Search for the cell housing the specified text and yield its [x, y] center coordinate. 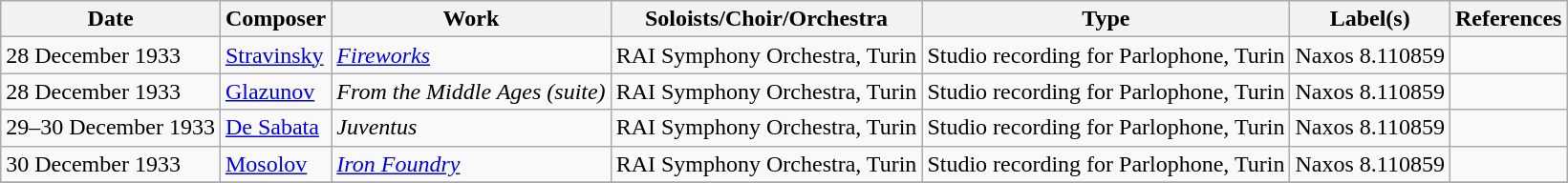
Type [1106, 19]
From the Middle Ages (suite) [471, 91]
Juventus [471, 128]
Mosolov [275, 164]
Fireworks [471, 55]
Glazunov [275, 91]
Iron Foundry [471, 164]
30 December 1933 [111, 164]
References [1508, 19]
Stravinsky [275, 55]
Date [111, 19]
Label(s) [1370, 19]
De Sabata [275, 128]
Work [471, 19]
Soloists/Choir/Orchestra [766, 19]
Composer [275, 19]
29–30 December 1933 [111, 128]
